For the text-containing cell, return its midpoint in (X, Y) coordinate format. 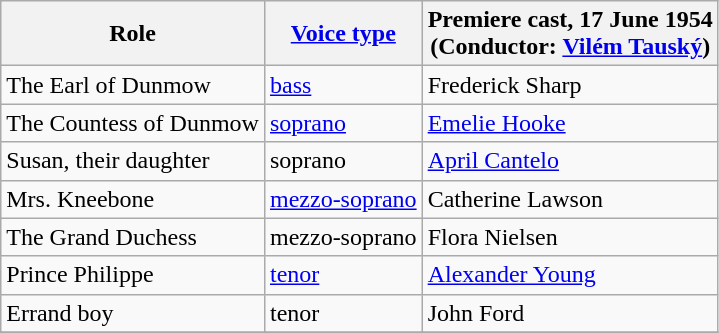
Susan, their daughter (133, 161)
The Countess of Dunmow (133, 123)
Prince Philippe (133, 275)
April Cantelo (570, 161)
Emelie Hooke (570, 123)
Role (133, 34)
The Grand Duchess (133, 237)
Catherine Lawson (570, 199)
Flora Nielsen (570, 237)
Mrs. Kneebone (133, 199)
Premiere cast, 17 June 1954(Conductor: Vilém Tauský) (570, 34)
Alexander Young (570, 275)
bass (343, 85)
Frederick Sharp (570, 85)
Voice type (343, 34)
Errand boy (133, 313)
John Ford (570, 313)
The Earl of Dunmow (133, 85)
